Pinpoint the cell where the given text exists, returning its (x, y) midpoint coordinate. 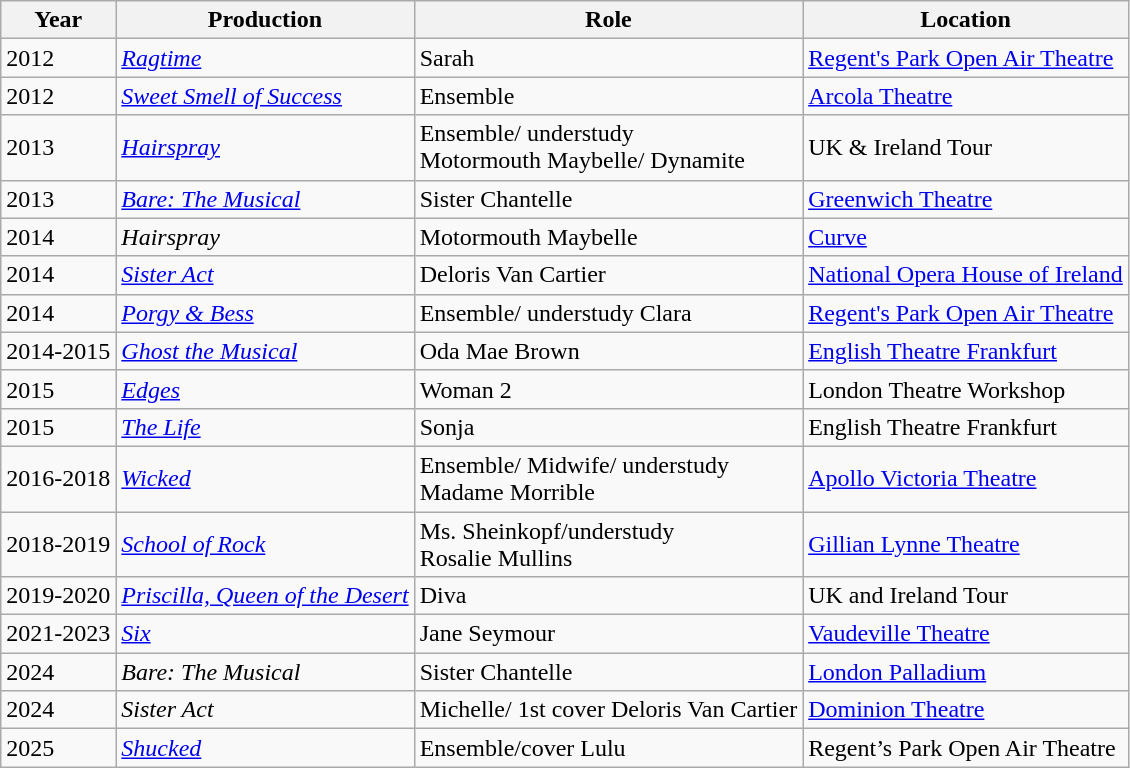
Michelle/ 1st cover Deloris Van Cartier (608, 710)
Regent’s Park Open Air Theatre (966, 748)
Role (608, 20)
Ghost the Musical (265, 351)
2019-2020 (58, 596)
UK and Ireland Tour (966, 596)
National Opera House of Ireland (966, 275)
Motormouth Maybelle (608, 237)
Location (966, 20)
Woman 2 (608, 389)
School of Rock (265, 544)
Ragtime (265, 58)
Production (265, 20)
Curve (966, 237)
Sarah (608, 58)
London Theatre Workshop (966, 389)
Sonja (608, 427)
Ensemble (608, 96)
Edges (265, 389)
Shucked (265, 748)
Priscilla, Queen of the Desert (265, 596)
The Life (265, 427)
Ensemble/ understudy Clara (608, 313)
Greenwich Theatre (966, 199)
London Palladium (966, 672)
Vaudeville Theatre (966, 634)
Ensemble/cover Lulu (608, 748)
2018-2019 (58, 544)
Sweet Smell of Success (265, 96)
Six (265, 634)
Ms. Sheinkopf/understudyRosalie Mullins (608, 544)
2021-2023 (58, 634)
UK & Ireland Tour (966, 148)
2025 (58, 748)
2014-2015 (58, 351)
Oda Mae Brown (608, 351)
Deloris Van Cartier (608, 275)
Ensemble/ understudyMotormouth Maybelle/ Dynamite (608, 148)
2016-2018 (58, 478)
Gillian Lynne Theatre (966, 544)
Diva (608, 596)
Ensemble/ Midwife/ understudyMadame Morrible (608, 478)
Year (58, 20)
Dominion Theatre (966, 710)
Arcola Theatre (966, 96)
Wicked (265, 478)
Apollo Victoria Theatre (966, 478)
Porgy & Bess (265, 313)
Jane Seymour (608, 634)
